Capture the cell that displays the provided text and extract its (x, y) central coordinate. 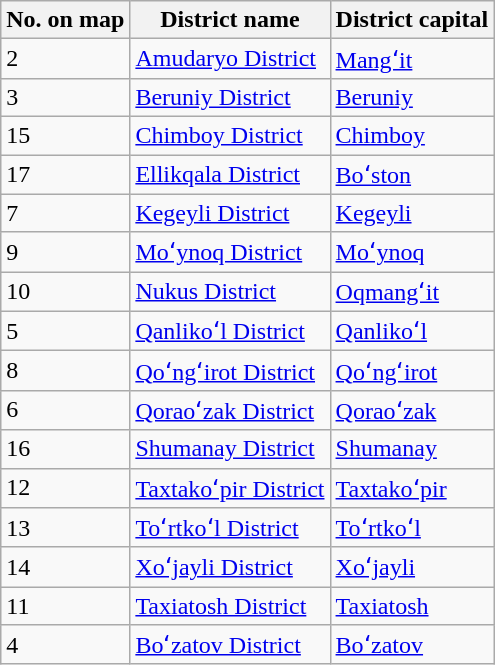
14 (66, 567)
Qoʻngʻirot (412, 371)
8 (66, 371)
District capital (412, 20)
3 (66, 97)
9 (66, 252)
Kegeyli (412, 213)
16 (66, 449)
Qanlikoʻl District (230, 331)
Shumanay (412, 449)
Toʻrtkoʻl District (230, 528)
Kegeyli District (230, 213)
11 (66, 606)
Qanlikoʻl (412, 331)
Moʻynoq District (230, 252)
Mangʻit (412, 59)
Chimboy (412, 135)
Taxtakoʻpir (412, 488)
2 (66, 59)
Taxiatosh District (230, 606)
6 (66, 410)
Boʻzatov (412, 645)
Qoʻngʻirot District (230, 371)
No. on map (66, 20)
Taxtakoʻpir District (230, 488)
Xoʻjayli (412, 567)
Qoraoʻzak District (230, 410)
13 (66, 528)
Qoraoʻzak (412, 410)
Xoʻjayli District (230, 567)
Oqmangʻit (412, 292)
10 (66, 292)
12 (66, 488)
Ellikqala District (230, 174)
Taxiatosh (412, 606)
Shumanay District (230, 449)
4 (66, 645)
Moʻynoq (412, 252)
District name (230, 20)
Beruniy (412, 97)
Amudaryo District (230, 59)
Toʻrtkoʻl (412, 528)
Boʻzatov District (230, 645)
Chimboy District (230, 135)
Nukus District (230, 292)
17 (66, 174)
7 (66, 213)
5 (66, 331)
15 (66, 135)
Beruniy District (230, 97)
Boʻston (412, 174)
